Determine the (X, Y) coordinate at the center of the cell enclosing the given text.  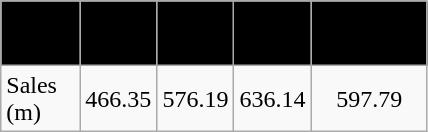
2015 3Quarters (369, 34)
466.35 (118, 98)
2014 (272, 34)
597.79 (369, 98)
576.19 (196, 98)
2013 (196, 34)
Sales (m) (40, 98)
2012 (118, 34)
636.14 (272, 98)
Period (40, 34)
